Find where the given text appears and provide that cell's center as [X, Y] coordinate. 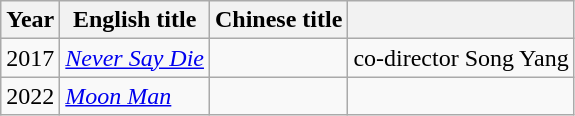
English title [135, 20]
Chinese title [278, 20]
2017 [30, 58]
co-director Song Yang [461, 58]
2022 [30, 96]
Never Say Die [135, 58]
Year [30, 20]
Moon Man [135, 96]
